Return the (X, Y) coordinate for the center point of the cell that contains the specified text.  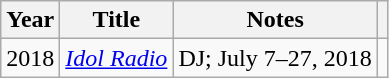
Title (116, 20)
Idol Radio (116, 58)
2018 (30, 58)
Year (30, 20)
DJ; July 7–27, 2018 (275, 58)
Notes (275, 20)
